Return the (x, y) coordinate for the center point of the cell that contains the specified text.  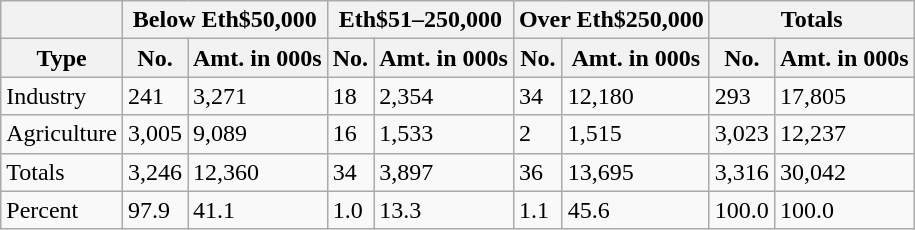
12,237 (844, 134)
3,023 (742, 134)
Over Eth$250,000 (611, 20)
Eth$51–250,000 (420, 20)
1,515 (636, 134)
Percent (62, 210)
12,180 (636, 96)
17,805 (844, 96)
1.1 (538, 210)
36 (538, 172)
1.0 (350, 210)
41.1 (258, 210)
Below Eth$50,000 (224, 20)
3,246 (154, 172)
30,042 (844, 172)
3,271 (258, 96)
2 (538, 134)
9,089 (258, 134)
18 (350, 96)
13.3 (444, 210)
12,360 (258, 172)
Industry (62, 96)
Agriculture (62, 134)
2,354 (444, 96)
241 (154, 96)
45.6 (636, 210)
97.9 (154, 210)
293 (742, 96)
3,316 (742, 172)
3,897 (444, 172)
3,005 (154, 134)
16 (350, 134)
13,695 (636, 172)
1,533 (444, 134)
Type (62, 58)
